Determine the [x, y] coordinate at the center of the cell enclosing the given text.  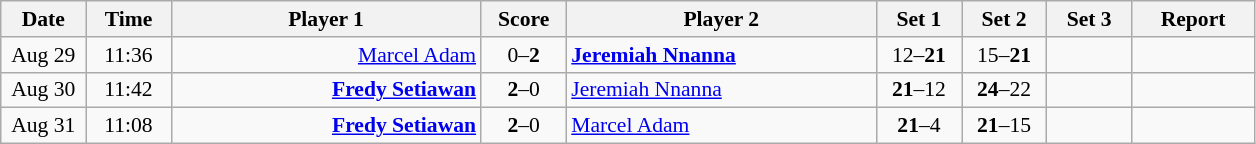
Score [524, 19]
Player 1 [326, 19]
11:36 [128, 55]
21–15 [1004, 126]
Set 2 [1004, 19]
24–22 [1004, 90]
Aug 30 [44, 90]
Player 2 [721, 19]
21–4 [918, 126]
Report [1194, 19]
12–21 [918, 55]
15–21 [1004, 55]
Set 3 [1090, 19]
11:42 [128, 90]
Set 1 [918, 19]
11:08 [128, 126]
Date [44, 19]
Time [128, 19]
Aug 29 [44, 55]
Aug 31 [44, 126]
21–12 [918, 90]
0–2 [524, 55]
